Determine the [X, Y] coordinate at the center of the cell enclosing the given text.  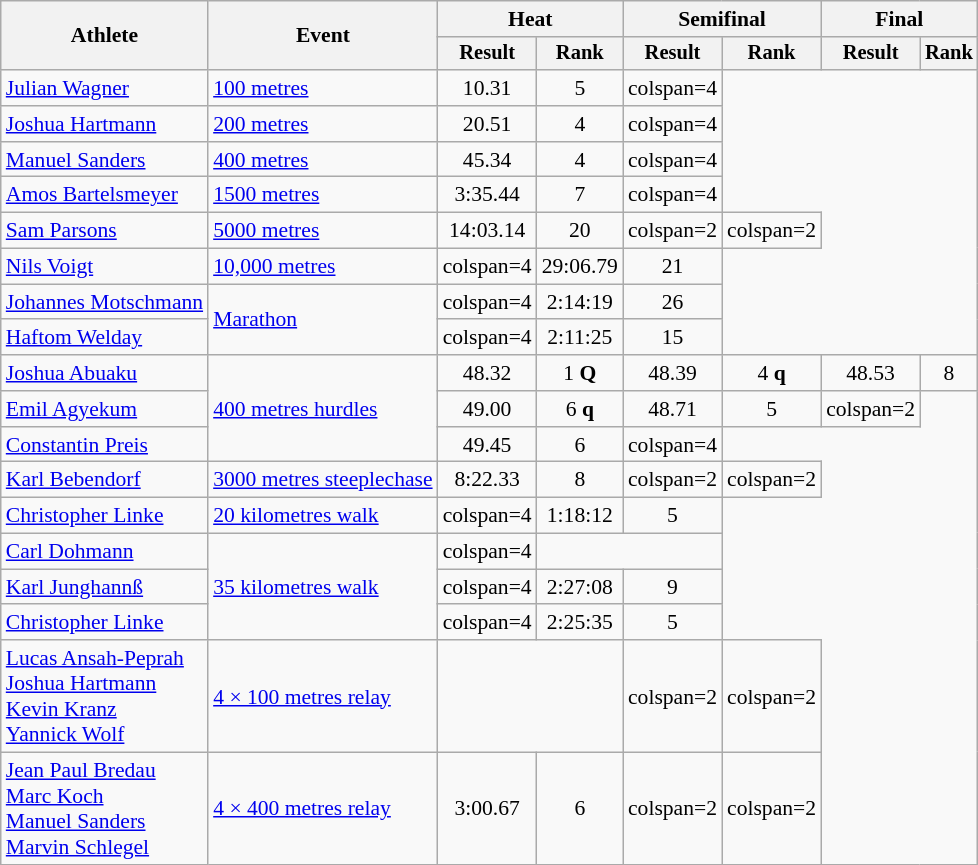
10,000 metres [323, 267]
Lucas Ansah-PeprahJoshua HartmannKevin KranzYannick Wolf [104, 696]
48.71 [672, 409]
48.32 [488, 373]
1500 metres [323, 195]
1 Q [580, 373]
Joshua Hartmann [104, 124]
2:27:08 [580, 587]
5000 metres [323, 231]
20 [580, 231]
Jean Paul BredauMarc KochManuel SandersMarvin Schlegel [104, 809]
21 [672, 267]
4 × 100 metres relay [323, 696]
2:25:35 [580, 623]
20 kilometres walk [323, 516]
Carl Dohmann [104, 552]
6 q [580, 409]
49.45 [488, 445]
48.39 [672, 373]
8:22.33 [488, 480]
49.00 [488, 409]
Marathon [323, 320]
200 metres [323, 124]
1:18:12 [580, 516]
2:14:19 [580, 302]
Johannes Motschmann [104, 302]
48.53 [870, 373]
Constantin Preis [104, 445]
10.31 [488, 88]
3000 metres steeplechase [323, 480]
Emil Agyekum [104, 409]
Haftom Welday [104, 338]
7 [580, 195]
26 [672, 302]
Final [900, 19]
35 kilometres walk [323, 588]
Heat [530, 19]
Julian Wagner [104, 88]
4 q [772, 373]
29:06.79 [580, 267]
Karl Bebendorf [104, 480]
Karl Junghannß [104, 587]
100 metres [323, 88]
9 [672, 587]
45.34 [488, 160]
3:35.44 [488, 195]
Semifinal [722, 19]
Nils Voigt [104, 267]
400 metres hurdles [323, 408]
Event [323, 36]
20.51 [488, 124]
3:00.67 [488, 809]
Amos Bartelsmeyer [104, 195]
15 [672, 338]
4 × 400 metres relay [323, 809]
400 metres [323, 160]
Joshua Abuaku [104, 373]
14:03.14 [488, 231]
Sam Parsons [104, 231]
2:11:25 [580, 338]
Manuel Sanders [104, 160]
Athlete [104, 36]
